Provide the [X, Y] coordinate of the cell's center where the given text is located.  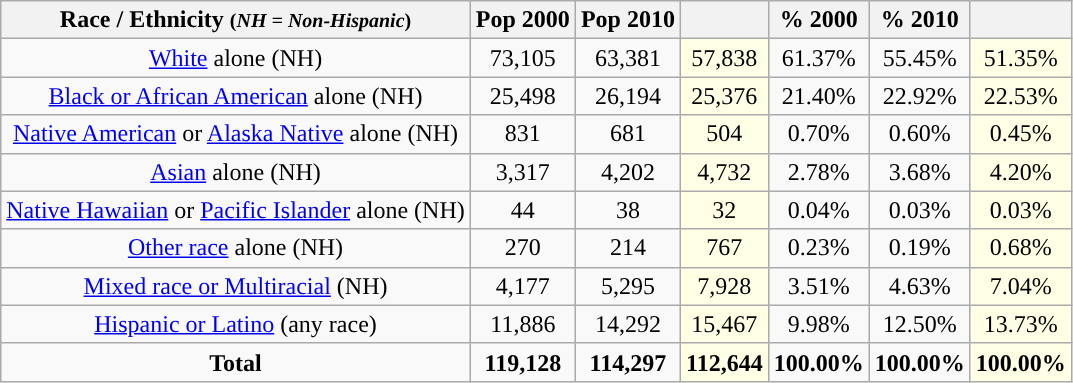
26,194 [628, 96]
7,928 [724, 286]
214 [628, 248]
Mixed race or Multiracial (NH) [236, 286]
767 [724, 248]
3,317 [522, 172]
44 [522, 210]
Race / Ethnicity (NH = Non-Hispanic) [236, 20]
14,292 [628, 324]
25,498 [522, 96]
831 [522, 134]
0.68% [1020, 248]
Asian alone (NH) [236, 172]
Pop 2000 [522, 20]
2.78% [818, 172]
9.98% [818, 324]
0.04% [818, 210]
51.35% [1020, 58]
270 [522, 248]
504 [724, 134]
32 [724, 210]
Native Hawaiian or Pacific Islander alone (NH) [236, 210]
22.92% [920, 96]
61.37% [818, 58]
119,128 [522, 362]
4,202 [628, 172]
112,644 [724, 362]
55.45% [920, 58]
Total [236, 362]
38 [628, 210]
3.68% [920, 172]
Pop 2010 [628, 20]
4.63% [920, 286]
57,838 [724, 58]
White alone (NH) [236, 58]
7.04% [1020, 286]
0.45% [1020, 134]
11,886 [522, 324]
681 [628, 134]
5,295 [628, 286]
73,105 [522, 58]
0.60% [920, 134]
% 2010 [920, 20]
21.40% [818, 96]
63,381 [628, 58]
15,467 [724, 324]
0.23% [818, 248]
4,177 [522, 286]
13.73% [1020, 324]
3.51% [818, 286]
12.50% [920, 324]
Native American or Alaska Native alone (NH) [236, 134]
4.20% [1020, 172]
114,297 [628, 362]
Hispanic or Latino (any race) [236, 324]
Black or African American alone (NH) [236, 96]
22.53% [1020, 96]
25,376 [724, 96]
% 2000 [818, 20]
0.70% [818, 134]
0.19% [920, 248]
Other race alone (NH) [236, 248]
4,732 [724, 172]
